Extract the (x, y) coordinate from the center of the cell holding the provided text.  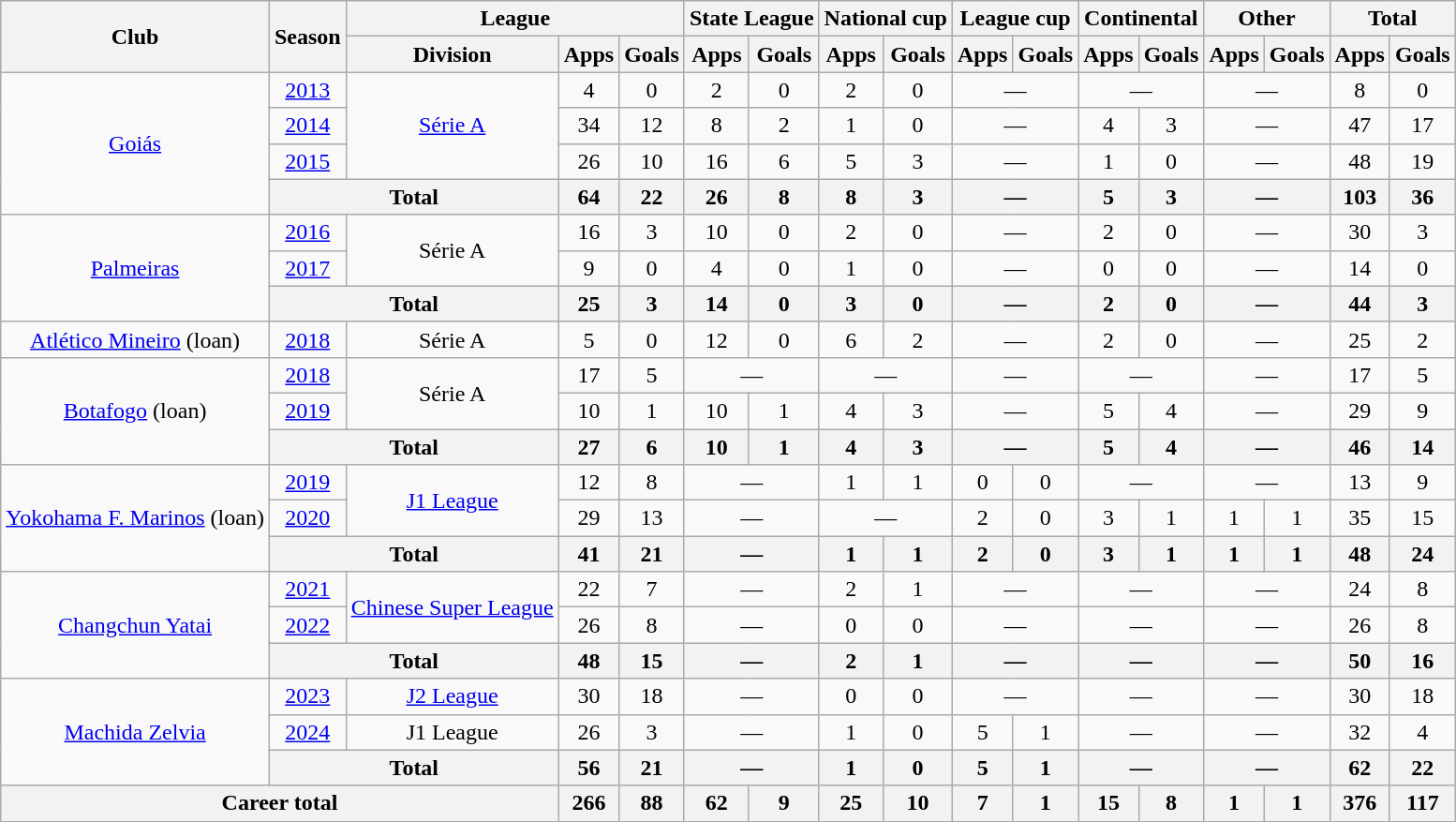
117 (1422, 803)
34 (588, 126)
36 (1422, 197)
2020 (307, 518)
41 (588, 554)
47 (1359, 126)
2022 (307, 625)
Machida Zelvia (135, 732)
27 (588, 447)
National cup (885, 19)
2021 (307, 590)
Career total (279, 803)
2024 (307, 732)
2023 (307, 696)
2015 (307, 161)
103 (1359, 197)
Palmeiras (135, 268)
2014 (307, 126)
2013 (307, 90)
46 (1359, 447)
44 (1359, 304)
Atlético Mineiro (loan) (135, 339)
2017 (307, 268)
Yokohama F. Marinos (loan) (135, 518)
League cup (1016, 19)
Goiás (135, 143)
Botafogo (loan) (135, 411)
32 (1359, 732)
Other (1267, 19)
J2 League (452, 696)
2016 (307, 232)
State League (751, 19)
Division (452, 54)
376 (1359, 803)
88 (652, 803)
19 (1422, 161)
Season (307, 37)
35 (1359, 518)
56 (588, 768)
Changchun Yatai (135, 625)
266 (588, 803)
64 (588, 197)
Club (135, 37)
Continental (1141, 19)
Chinese Super League (452, 607)
League (515, 19)
50 (1359, 661)
